Provide the [x, y] coordinate of the cell's center where the given text is located.  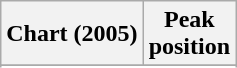
Chart (2005) [72, 34]
Peakposition [189, 34]
